Search for the cell housing the specified text and yield its (X, Y) center coordinate. 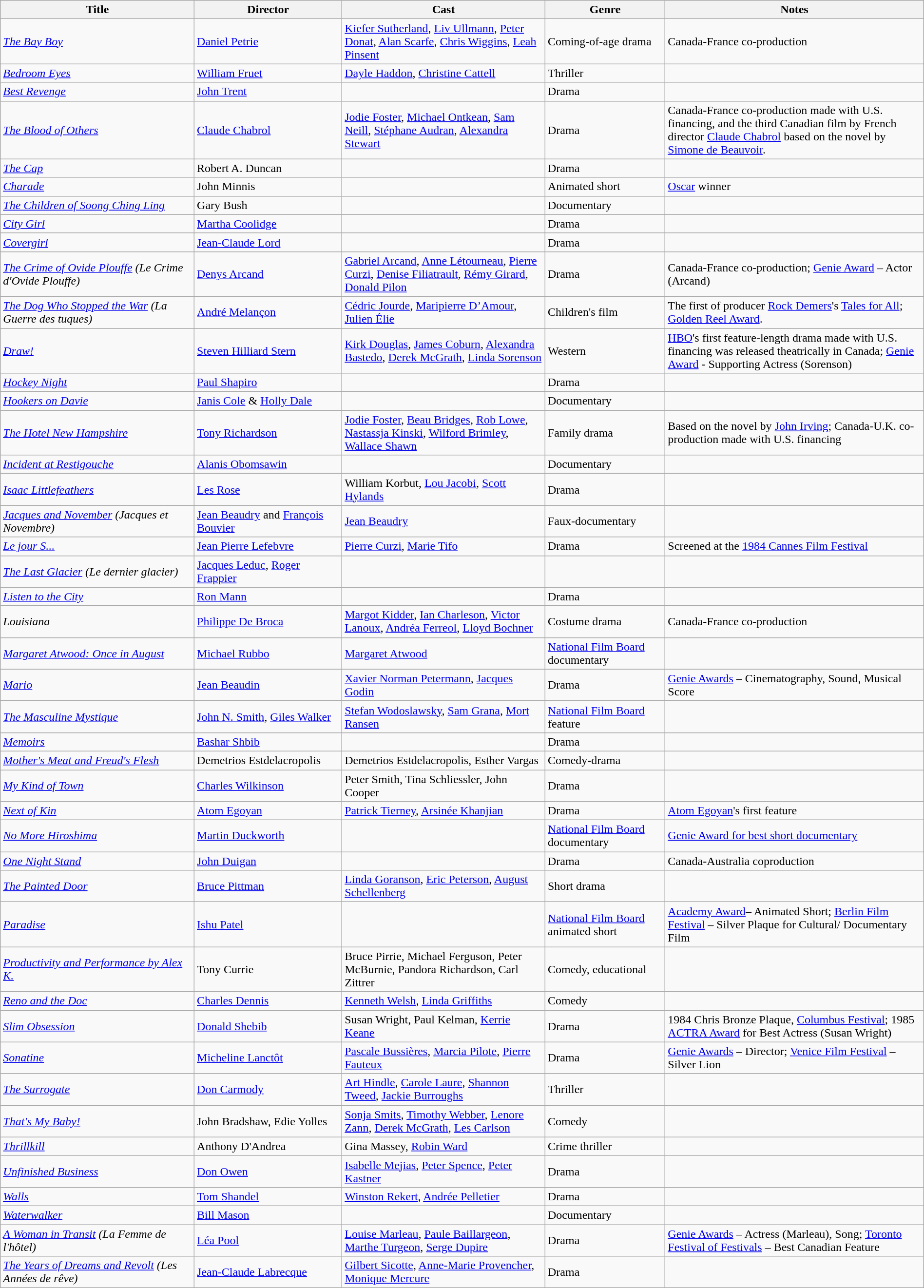
Screened at the 1984 Cannes Film Festival (794, 546)
Bedroom Eyes (97, 73)
Jean-Claude Labrecque (268, 1272)
The Years of Dreams and Revolt (Les Années de rêve) (97, 1272)
The Bay Boy (97, 41)
Susan Wright, Paul Kelman, Kerrie Keane (443, 1026)
Children's film (605, 312)
André Melançon (268, 312)
Jodie Foster, Beau Bridges, Rob Lowe, Nastassja Kinski, Wilford Brimley, Wallace Shawn (443, 433)
Paul Shapiro (268, 383)
HBO's first feature-length drama made with U.S. financing was released theatrically in Canada; Genie Award - Supporting Actress (Sorenson) (794, 351)
Mother's Meat and Freud's Flesh (97, 760)
Genre (605, 10)
Cédric Jourde, Maripierre D’Amour, Julien Élie (443, 312)
Costume drama (605, 622)
National Film Board feature (605, 716)
The Hotel New Hampshire (97, 433)
Gary Bush (268, 205)
Denys Arcand (268, 274)
The Painted Door (97, 886)
Sonatine (97, 1057)
Walls (97, 1196)
Faux-documentary (605, 521)
Bill Mason (268, 1215)
Crime thriller (605, 1146)
Dayle Haddon, Christine Cattell (443, 73)
Bruce Pittman (268, 886)
One Night Stand (97, 861)
Incident at Restigouche (97, 464)
Covergirl (97, 242)
The Last Glacier (Le dernier glacier) (97, 571)
The Masculine Mystique (97, 716)
Family drama (605, 433)
Charles Wilkinson (268, 786)
Next of Kin (97, 811)
Mario (97, 685)
Western (605, 351)
Unfinished Business (97, 1172)
Gabriel Arcand, Anne Létourneau, Pierre Curzi, Denise Filiatrault, Rémy Girard, Donald Pilon (443, 274)
Xavier Norman Petermann, Jacques Godin (443, 685)
Comedy-drama (605, 760)
Hockey Night (97, 383)
Kenneth Welsh, Linda Griffiths (443, 1001)
Charade (97, 187)
Based on the novel by John Irving; Canada-U.K. co-production made with U.S. financing (794, 433)
Listen to the City (97, 596)
Tom Shandel (268, 1196)
Pierre Curzi, Marie Tifo (443, 546)
Best Revenge (97, 92)
The Blood of Others (97, 130)
The Surrogate (97, 1090)
Notes (794, 10)
William Fruet (268, 73)
Director (268, 10)
Jodie Foster, Michael Ontkean, Sam Neill, Stéphane Audran, Alexandra Stewart (443, 130)
Reno and the Doc (97, 1001)
Oscar winner (794, 187)
Daniel Petrie (268, 41)
Jacques Leduc, Roger Frappier (268, 571)
Robert A. Duncan (268, 168)
Charles Dennis (268, 1001)
John Duigan (268, 861)
Animated short (605, 187)
Stefan Wodoslawsky, Sam Grana, Mort Ransen (443, 716)
No More Hiroshima (97, 836)
Academy Award– Animated Short; Berlin Film Festival – Silver Plaque for Cultural/ Documentary Film (794, 924)
Atom Egoyan's first feature (794, 811)
Le jour S... (97, 546)
Genie Awards – Director; Venice Film Festival – Silver Lion (794, 1057)
Margot Kidder, Ian Charleson, Victor Lanoux, Andréa Ferreol, Lloyd Bochner (443, 622)
Jean Beaudin (268, 685)
Slim Obsession (97, 1026)
Winston Rekert, Andrée Pelletier (443, 1196)
Kirk Douglas, James Coburn, Alexandra Bastedo, Derek McGrath, Linda Sorenson (443, 351)
Canada-France co-production; Genie Award – Actor (Arcand) (794, 274)
The Children of Soong Ching Ling (97, 205)
Margaret Atwood (443, 653)
Martha Coolidge (268, 224)
Ron Mann (268, 596)
1984 Chris Bronze Plaque, Columbus Festival; 1985 ACTRA Award for Best Actress (Susan Wright) (794, 1026)
Bashar Shbib (268, 742)
That's My Baby! (97, 1121)
Jean Beaudry and François Bouvier (268, 521)
Peter Smith, Tina Schliessler, John Cooper (443, 786)
Donald Shebib (268, 1026)
Philippe De Broca (268, 622)
Claude Chabrol (268, 130)
Linda Goranson, Eric Peterson, August Schellenberg (443, 886)
John Bradshaw, Edie Yolles (268, 1121)
Anthony D'Andrea (268, 1146)
Thrillkill (97, 1146)
National Film Board animated short (605, 924)
Janis Cole & Holly Dale (268, 401)
Genie Award for best short documentary (794, 836)
Patrick Tierney, Arsinée Khanjian (443, 811)
Louisiana (97, 622)
Alanis Obomsawin (268, 464)
Comedy, educational (605, 969)
A Woman in Transit (La Femme de l'hôtel) (97, 1240)
Sonja Smits, Timothy Webber, Lenore Zann, Derek McGrath, Les Carlson (443, 1121)
Gina Massey, Robin Ward (443, 1146)
Waterwalker (97, 1215)
The Crime of Ovide Plouffe (Le Crime d'Ovide Plouffe) (97, 274)
William Korbut, Lou Jacobi, Scott Hylands (443, 489)
Margaret Atwood: Once in August (97, 653)
Art Hindle, Carole Laure, Shannon Tweed, Jackie Burroughs (443, 1090)
Gilbert Sicotte, Anne-Marie Provencher, Monique Mercure (443, 1272)
Atom Egoyan (268, 811)
John N. Smith, Giles Walker (268, 716)
Jean Pierre Lefebvre (268, 546)
Demetrios Estdelacropolis, Esther Vargas (443, 760)
Genie Awards – Cinematography, Sound, Musical Score (794, 685)
The Dog Who Stopped the War (La Guerre des tuques) (97, 312)
Léa Pool (268, 1240)
Title (97, 10)
Tony Richardson (268, 433)
Martin Duckworth (268, 836)
Micheline Lanctôt (268, 1057)
The first of producer Rock Demers's Tales for All; Golden Reel Award. (794, 312)
Jacques and November (Jacques et Novembre) (97, 521)
Memoirs (97, 742)
Canada-Australia coproduction (794, 861)
Draw! (97, 351)
Don Carmody (268, 1090)
Short drama (605, 886)
Genie Awards – Actress (Marleau), Song; Toronto Festival of Festivals – Best Canadian Feature (794, 1240)
John Minnis (268, 187)
Coming-of-age drama (605, 41)
Louise Marleau, Paule Baillargeon, Marthe Turgeon, Serge Dupire (443, 1240)
Jean-Claude Lord (268, 242)
City Girl (97, 224)
Demetrios Estdelacropolis (268, 760)
My Kind of Town (97, 786)
Tony Currie (268, 969)
Paradise (97, 924)
Isaac Littlefeathers (97, 489)
Steven Hilliard Stern (268, 351)
Bruce Pirrie, Michael Ferguson, Peter McBurnie, Pandora Richardson, Carl Zittrer (443, 969)
Kiefer Sutherland, Liv Ullmann, Peter Donat, Alan Scarfe, Chris Wiggins, Leah Pinsent (443, 41)
The Cap (97, 168)
Michael Rubbo (268, 653)
Jean Beaudry (443, 521)
Don Owen (268, 1172)
Pascale Bussières, Marcia Pilote, Pierre Fauteux (443, 1057)
Cast (443, 10)
John Trent (268, 92)
Ishu Patel (268, 924)
Hookers on Davie (97, 401)
Les Rose (268, 489)
Isabelle Mejias, Peter Spence, Peter Kastner (443, 1172)
Productivity and Performance by Alex K. (97, 969)
